Extract the [x, y] coordinate from the center of the cell holding the provided text.  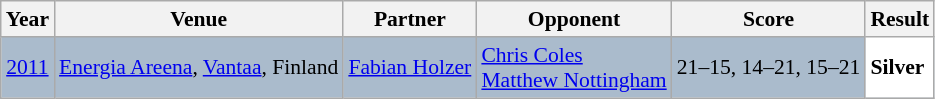
Silver [900, 68]
Year [28, 19]
Venue [198, 19]
Score [769, 19]
21–15, 14–21, 15–21 [769, 68]
Chris Coles Matthew Nottingham [574, 68]
Partner [410, 19]
Energia Areena, Vantaa, Finland [198, 68]
Fabian Holzer [410, 68]
Opponent [574, 19]
2011 [28, 68]
Result [900, 19]
